From the cell containing the given text, extract its center point as (X, Y) coordinate. 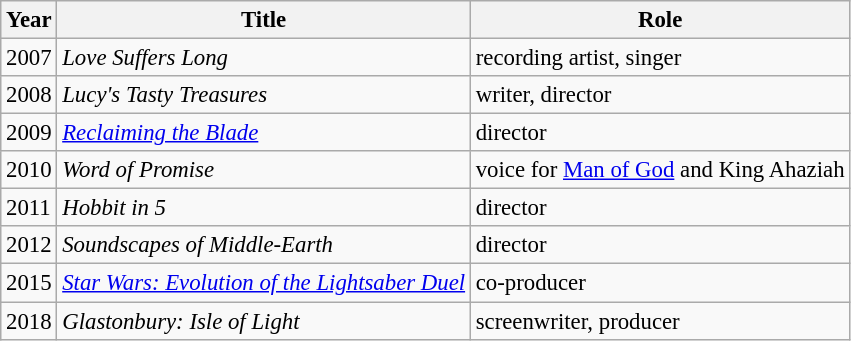
Role (660, 20)
2010 (29, 170)
2015 (29, 283)
Hobbit in 5 (264, 208)
Star Wars: Evolution of the Lightsaber Duel (264, 283)
Word of Promise (264, 170)
2018 (29, 321)
Glastonbury: Isle of Light (264, 321)
Lucy's Tasty Treasures (264, 95)
Love Suffers Long (264, 58)
2008 (29, 95)
Soundscapes of Middle-Earth (264, 245)
co-producer (660, 283)
writer, director (660, 95)
2009 (29, 133)
voice for Man of God and King Ahaziah (660, 170)
Reclaiming the Blade (264, 133)
2011 (29, 208)
Title (264, 20)
2007 (29, 58)
recording artist, singer (660, 58)
Year (29, 20)
2012 (29, 245)
screenwriter, producer (660, 321)
